Pinpoint the cell where the given text exists, returning its [X, Y] midpoint coordinate. 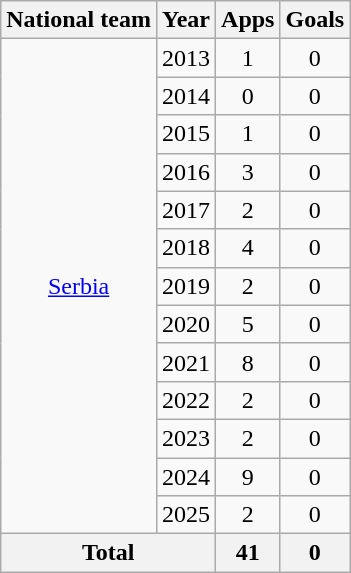
2020 [186, 324]
2016 [186, 172]
2021 [186, 362]
9 [248, 477]
2018 [186, 248]
Goals [315, 20]
2025 [186, 515]
4 [248, 248]
National team [79, 20]
2015 [186, 134]
2013 [186, 58]
2024 [186, 477]
Apps [248, 20]
3 [248, 172]
2014 [186, 96]
Year [186, 20]
2022 [186, 400]
8 [248, 362]
5 [248, 324]
2017 [186, 210]
Total [108, 553]
Serbia [79, 286]
41 [248, 553]
2019 [186, 286]
2023 [186, 438]
